Return (X, Y) of the center of cell containing provided text 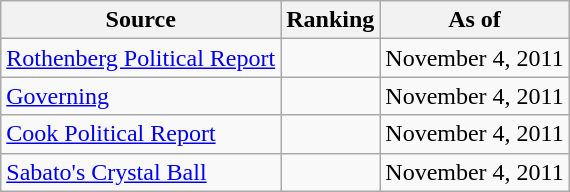
As of (474, 20)
Rothenberg Political Report (141, 58)
Cook Political Report (141, 134)
Ranking (330, 20)
Source (141, 20)
Governing (141, 96)
Sabato's Crystal Ball (141, 172)
